Locate the cell with the specified text and output its (x, y) center coordinate. 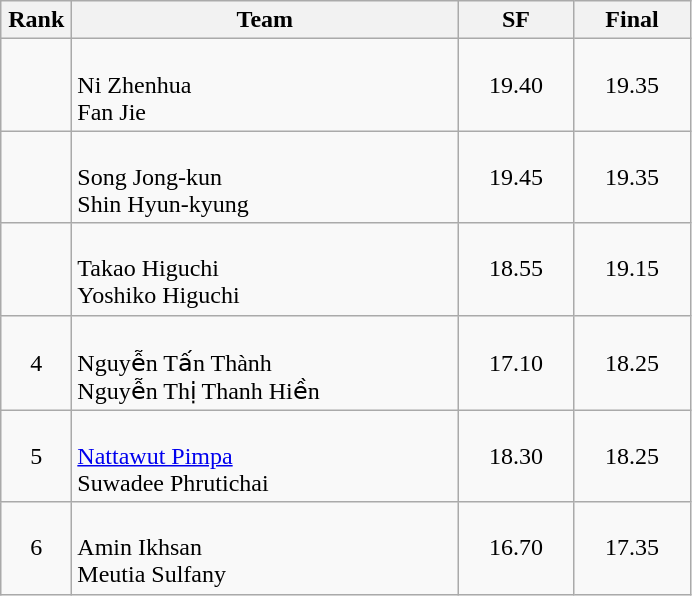
17.10 (516, 362)
Nguyễn Tấn ThànhNguyễn Thị Thanh Hiền (265, 362)
Takao HiguchiYoshiko Higuchi (265, 269)
SF (516, 20)
Nattawut PimpaSuwadee Phrutichai (265, 456)
19.40 (516, 85)
5 (36, 456)
16.70 (516, 548)
Song Jong-kunShin Hyun-kyung (265, 177)
19.45 (516, 177)
17.35 (632, 548)
Ni ZhenhuaFan Jie (265, 85)
Final (632, 20)
Team (265, 20)
4 (36, 362)
Rank (36, 20)
19.15 (632, 269)
6 (36, 548)
Amin IkhsanMeutia Sulfany (265, 548)
18.55 (516, 269)
18.30 (516, 456)
